Return the (X, Y) coordinate for the center point of the cell that contains the specified text.  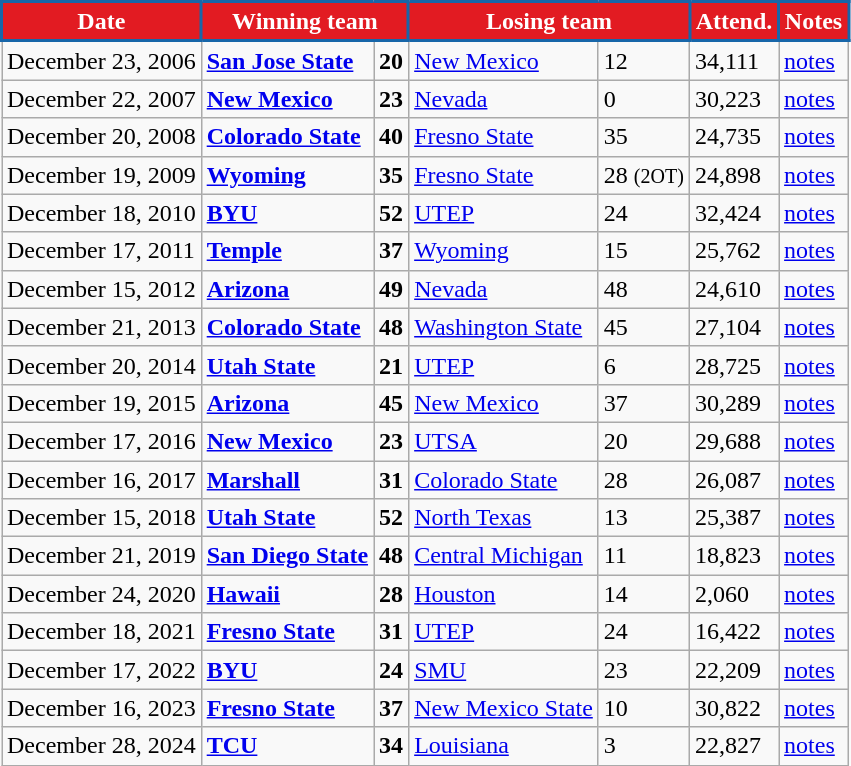
December 23, 2006 (102, 60)
22,827 (734, 746)
New Mexico State (504, 708)
December 19, 2015 (102, 403)
Washington State (504, 327)
December 28, 2024 (102, 746)
0 (644, 99)
2,060 (734, 594)
San Jose State (287, 60)
30,223 (734, 99)
December 17, 2011 (102, 251)
December 18, 2021 (102, 632)
Louisiana (504, 746)
14 (644, 594)
24,898 (734, 175)
30,822 (734, 708)
24,735 (734, 137)
11 (644, 556)
Winning team (304, 22)
10 (644, 708)
28,725 (734, 365)
32,424 (734, 213)
29,688 (734, 441)
December 18, 2010 (102, 213)
Notes (814, 22)
49 (392, 289)
December 24, 2020 (102, 594)
December 15, 2012 (102, 289)
34 (392, 746)
December 21, 2019 (102, 556)
3 (644, 746)
December 17, 2022 (102, 670)
13 (644, 518)
Losing team (550, 22)
SMU (504, 670)
North Texas (504, 518)
TCU (287, 746)
40 (392, 137)
December 21, 2013 (102, 327)
27,104 (734, 327)
San Diego State (287, 556)
Houston (504, 594)
34,111 (734, 60)
Attend. (734, 22)
Marshall (287, 479)
Central Michigan (504, 556)
24,610 (734, 289)
21 (392, 365)
December 16, 2023 (102, 708)
6 (644, 365)
25,387 (734, 518)
UTSA (504, 441)
18,823 (734, 556)
December 16, 2017 (102, 479)
22,209 (734, 670)
15 (644, 251)
26,087 (734, 479)
December 19, 2009 (102, 175)
Date (102, 22)
16,422 (734, 632)
28 (2OT) (644, 175)
Hawaii (287, 594)
25,762 (734, 251)
December 20, 2008 (102, 137)
December 22, 2007 (102, 99)
30,289 (734, 403)
12 (644, 60)
Temple (287, 251)
December 17, 2016 (102, 441)
December 20, 2014 (102, 365)
December 15, 2018 (102, 518)
